For the text-containing cell, return its midpoint in (X, Y) coordinate format. 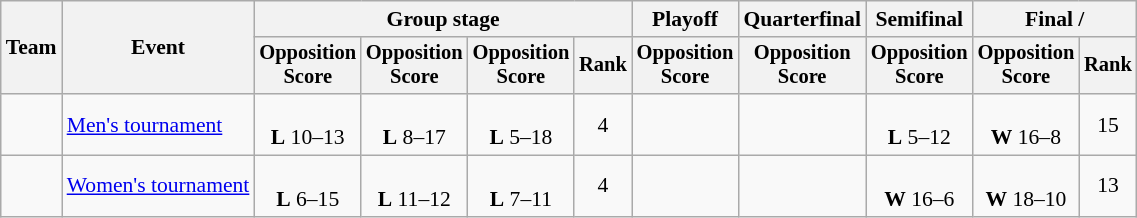
L 6–15 (308, 186)
Quarterfinal (802, 19)
Playoff (686, 19)
L 7–11 (522, 186)
L 10–13 (308, 124)
L 11–12 (414, 186)
Final / (1055, 19)
Event (158, 48)
L 5–18 (522, 124)
13 (1108, 186)
W 16–8 (1026, 124)
15 (1108, 124)
W 16–6 (920, 186)
W 18–10 (1026, 186)
Women's tournament (158, 186)
Team (32, 48)
Group stage (442, 19)
L 5–12 (920, 124)
Semifinal (920, 19)
L 8–17 (414, 124)
Men's tournament (158, 124)
